Provide the [X, Y] coordinate of the cell's center where the given text is located.  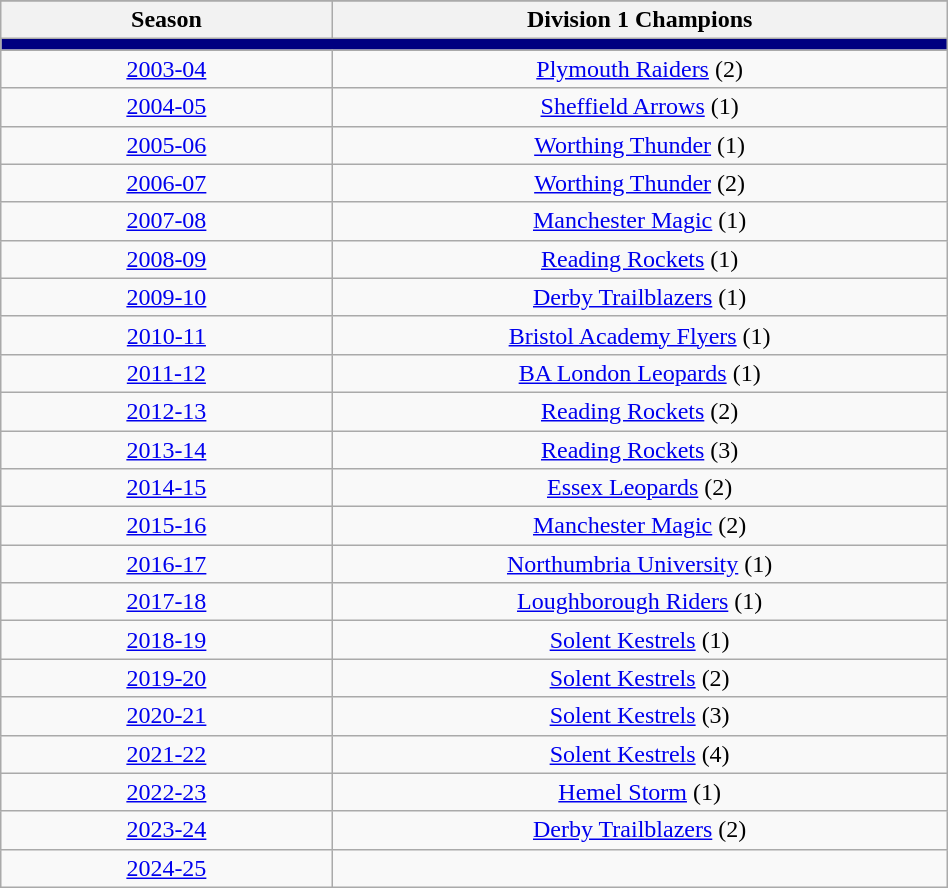
2020-21 [166, 716]
2007-08 [166, 221]
2017-18 [166, 602]
2012-13 [166, 411]
Solent Kestrels (2) [640, 678]
Manchester Magic (2) [640, 526]
2016-17 [166, 564]
Season [166, 20]
2004-05 [166, 107]
Solent Kestrels (4) [640, 754]
Solent Kestrels (1) [640, 640]
Worthing Thunder (2) [640, 183]
2009-10 [166, 297]
Sheffield Arrows (1) [640, 107]
2024-25 [166, 868]
2018-19 [166, 640]
2021-22 [166, 754]
2015-16 [166, 526]
2011-12 [166, 373]
2005-06 [166, 145]
Division 1 Champions [640, 20]
Manchester Magic (1) [640, 221]
BA London Leopards (1) [640, 373]
Worthing Thunder (1) [640, 145]
2023-24 [166, 830]
2022-23 [166, 792]
Northumbria University (1) [640, 564]
2014-15 [166, 488]
Bristol Academy Flyers (1) [640, 335]
2006-07 [166, 183]
Reading Rockets (3) [640, 449]
Loughborough Riders (1) [640, 602]
Reading Rockets (1) [640, 259]
2008-09 [166, 259]
Solent Kestrels (3) [640, 716]
2013-14 [166, 449]
Derby Trailblazers (1) [640, 297]
2010-11 [166, 335]
Essex Leopards (2) [640, 488]
2019-20 [166, 678]
Hemel Storm (1) [640, 792]
Reading Rockets (2) [640, 411]
Derby Trailblazers (2) [640, 830]
2003-04 [166, 69]
Plymouth Raiders (2) [640, 69]
